Output the (x, y) coordinate of the center of the cell containing the given text.  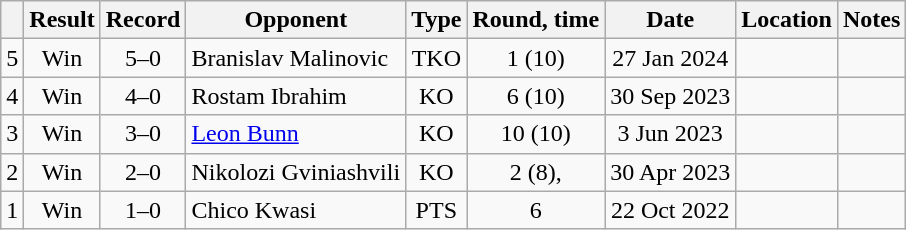
TKO (436, 58)
Opponent (296, 20)
1–0 (143, 210)
Rostam Ibrahim (296, 96)
5–0 (143, 58)
3 (12, 134)
2–0 (143, 172)
Date (670, 20)
PTS (436, 210)
Result (62, 20)
5 (12, 58)
27 Jan 2024 (670, 58)
Branislav Malinovic (296, 58)
2 (12, 172)
Notes (871, 20)
6 (10) (536, 96)
22 Oct 2022 (670, 210)
Round, time (536, 20)
Leon Bunn (296, 134)
4 (12, 96)
Chico Kwasi (296, 210)
Record (143, 20)
Type (436, 20)
2 (8), (536, 172)
3–0 (143, 134)
6 (536, 210)
1 (10) (536, 58)
1 (12, 210)
Location (787, 20)
30 Apr 2023 (670, 172)
3 Jun 2023 (670, 134)
4–0 (143, 96)
10 (10) (536, 134)
Nikolozi Gviniashvili (296, 172)
30 Sep 2023 (670, 96)
